Determine the (X, Y) coordinate at the center of the cell enclosing the given text.  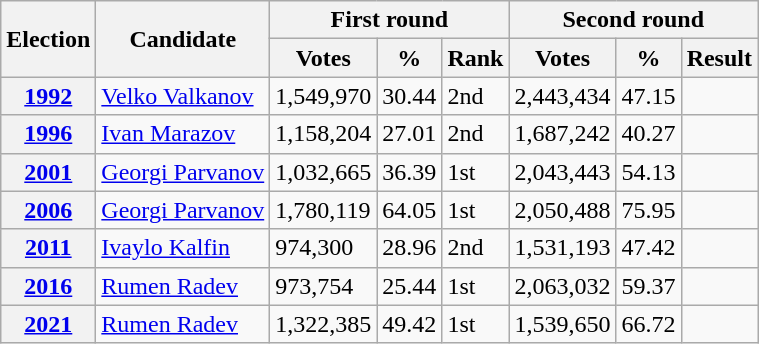
1,549,970 (324, 96)
47.15 (648, 96)
2,043,443 (562, 172)
75.95 (648, 210)
Result (719, 58)
2,443,434 (562, 96)
2016 (48, 286)
25.44 (410, 286)
2001 (48, 172)
1,322,385 (324, 324)
47.42 (648, 248)
27.01 (410, 134)
Rank (476, 58)
2,063,032 (562, 286)
1996 (48, 134)
54.13 (648, 172)
66.72 (648, 324)
973,754 (324, 286)
Second round (634, 20)
974,300 (324, 248)
30.44 (410, 96)
2006 (48, 210)
1,687,242 (562, 134)
1,539,650 (562, 324)
64.05 (410, 210)
36.39 (410, 172)
First round (390, 20)
2021 (48, 324)
1,032,665 (324, 172)
Ivan Marazov (183, 134)
2,050,488 (562, 210)
Candidate (183, 39)
2011 (48, 248)
Election (48, 39)
1992 (48, 96)
1,780,119 (324, 210)
40.27 (648, 134)
1,158,204 (324, 134)
59.37 (648, 286)
Velko Valkanov (183, 96)
Ivaylo Kalfin (183, 248)
28.96 (410, 248)
1,531,193 (562, 248)
49.42 (410, 324)
